Return (x, y) of the center of cell containing provided text 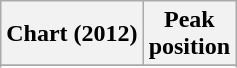
Chart (2012) (72, 34)
Peakposition (189, 34)
